Identify which cell holds the provided text, then report its (x, y) central coordinate. 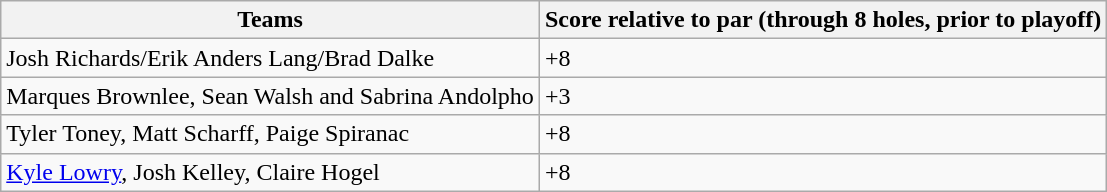
Score relative to par (through 8 holes, prior to playoff) (822, 20)
Josh Richards/Erik Anders Lang/Brad Dalke (270, 58)
Marques Brownlee, Sean Walsh and Sabrina Andolpho (270, 96)
+3 (822, 96)
Tyler Toney, Matt Scharff, Paige Spiranac (270, 134)
Kyle Lowry, Josh Kelley, Claire Hogel (270, 172)
Teams (270, 20)
